Determine the (x, y) coordinate at the center of the cell enclosing the given text.  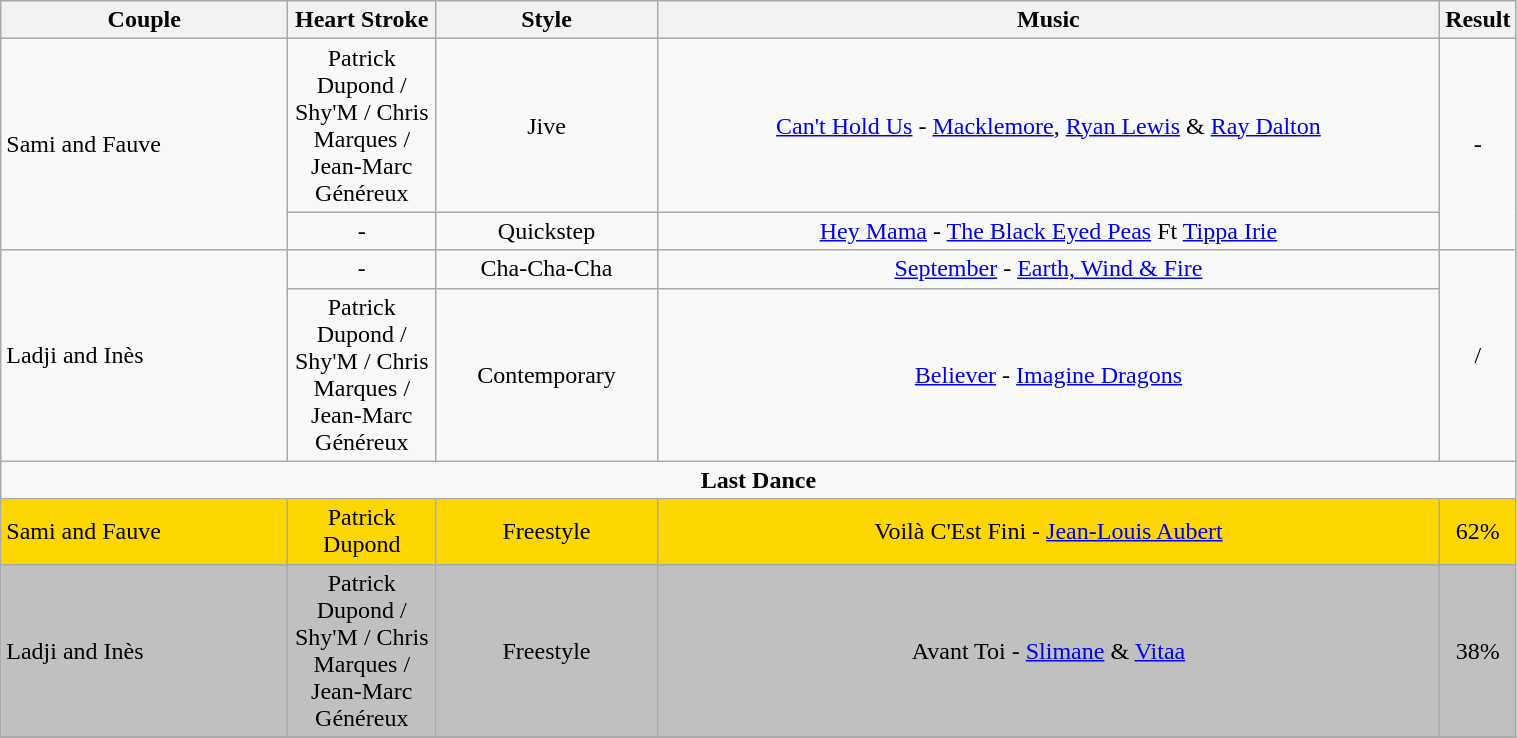
Result (1478, 20)
Style (547, 20)
62% (1478, 532)
Hey Mama - The Black Eyed Peas Ft Tippa Irie (1048, 231)
/ (1478, 356)
Last Dance (758, 480)
Avant Toi - Slimane & Vitaa (1048, 650)
Contemporary (547, 374)
Patrick Dupond (362, 532)
Couple (144, 20)
Can't Hold Us - Macklemore, Ryan Lewis & Ray Dalton (1048, 126)
Music (1048, 20)
Jive (547, 126)
Cha-Cha-Cha (547, 269)
September - Earth, Wind & Fire (1048, 269)
Believer - Imagine Dragons (1048, 374)
Heart Stroke (362, 20)
Voilà C'Est Fini - Jean-Louis Aubert (1048, 532)
38% (1478, 650)
Quickstep (547, 231)
